Provide the [X, Y] coordinate of the cell's center where the given text is located.  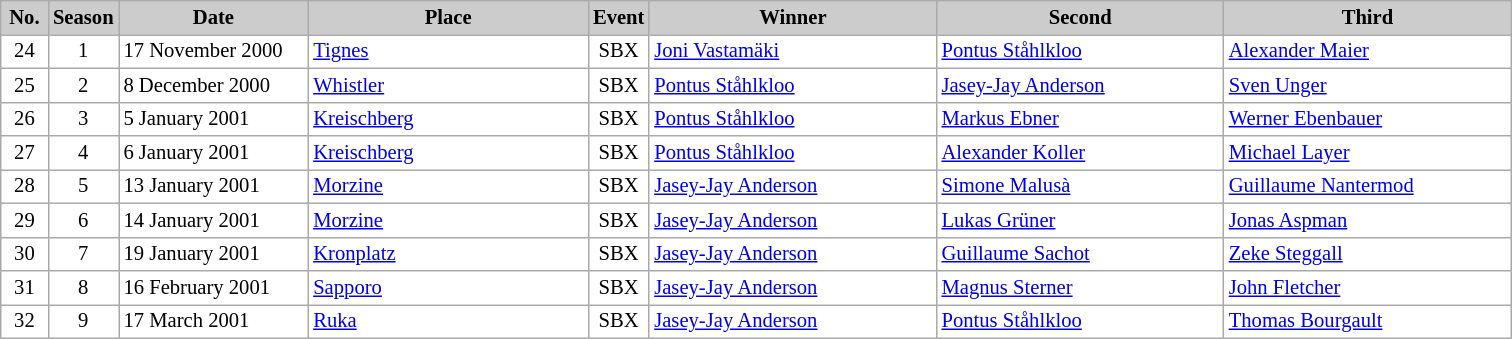
6 [83, 220]
Magnus Sterner [1080, 287]
Michael Layer [1368, 153]
John Fletcher [1368, 287]
5 [83, 186]
No. [24, 17]
Winner [792, 17]
4 [83, 153]
7 [83, 254]
17 November 2000 [213, 51]
Joni Vastamäki [792, 51]
26 [24, 119]
31 [24, 287]
27 [24, 153]
Place [448, 17]
Thomas Bourgault [1368, 321]
25 [24, 85]
8 [83, 287]
Lukas Grüner [1080, 220]
Werner Ebenbauer [1368, 119]
6 January 2001 [213, 153]
Alexander Koller [1080, 153]
Tignes [448, 51]
5 January 2001 [213, 119]
28 [24, 186]
Third [1368, 17]
17 March 2001 [213, 321]
Guillaume Nantermod [1368, 186]
Alexander Maier [1368, 51]
Guillaume Sachot [1080, 254]
Event [618, 17]
Season [83, 17]
Date [213, 17]
29 [24, 220]
Jonas Aspman [1368, 220]
Sapporo [448, 287]
1 [83, 51]
Kronplatz [448, 254]
Sven Unger [1368, 85]
Ruka [448, 321]
30 [24, 254]
14 January 2001 [213, 220]
13 January 2001 [213, 186]
24 [24, 51]
9 [83, 321]
8 December 2000 [213, 85]
2 [83, 85]
Zeke Steggall [1368, 254]
Second [1080, 17]
Simone Malusà [1080, 186]
19 January 2001 [213, 254]
32 [24, 321]
Markus Ebner [1080, 119]
Whistler [448, 85]
16 February 2001 [213, 287]
3 [83, 119]
